Detect which cell encompasses the target text, then output its (X, Y) center coordinate. 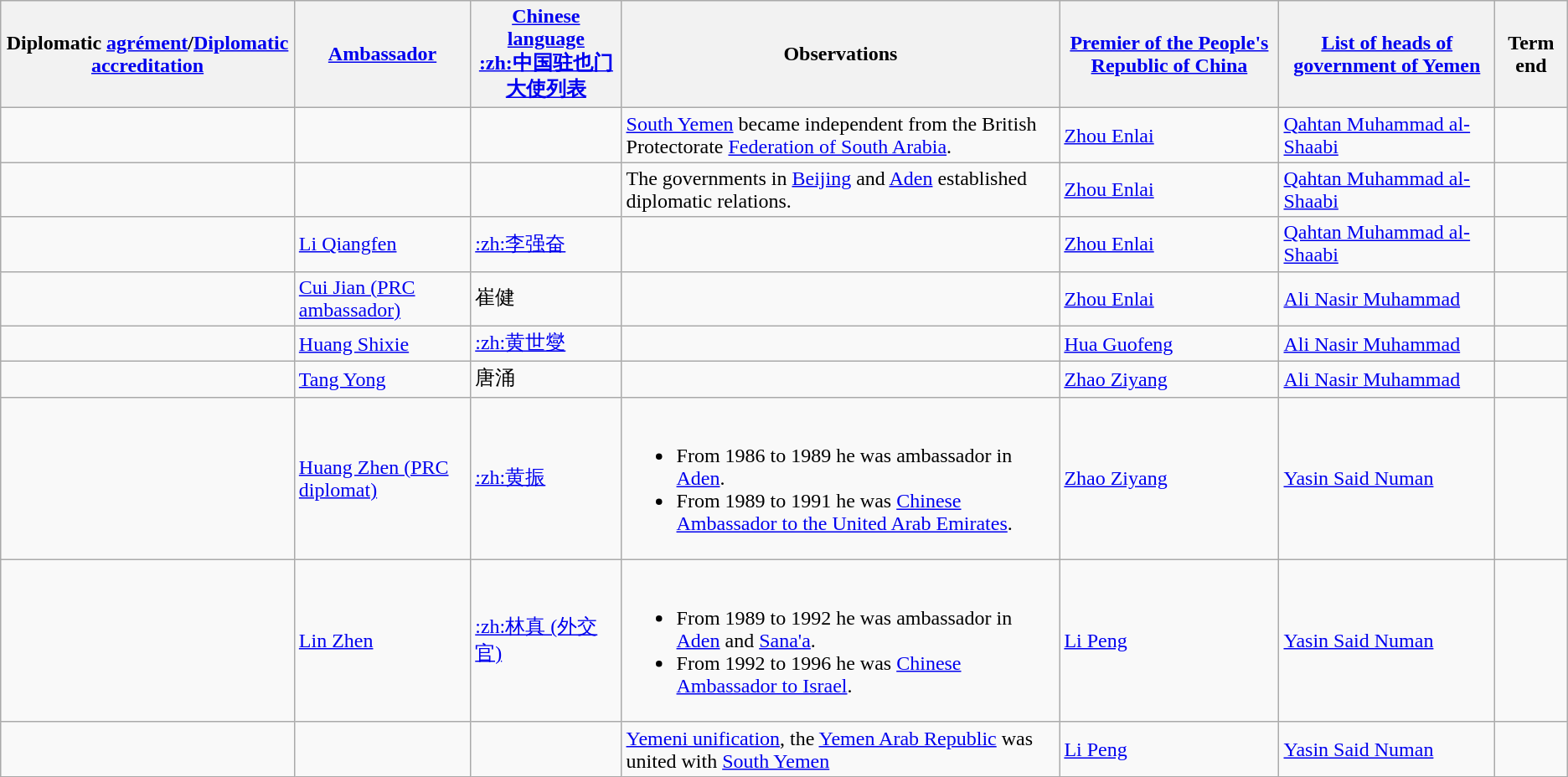
崔健 (546, 298)
唐涌 (546, 380)
Cui Jian (PRC ambassador) (382, 298)
Huang Zhen (PRC diplomat) (382, 478)
:zh:林真 (外交官) (546, 641)
:zh:黄振 (546, 478)
Li Qiangfen (382, 244)
Yemeni unification, the Yemen Arab Republic was united with South Yemen (841, 749)
Chinese language:zh:中国驻也门大使列表 (546, 54)
Ambassador (382, 54)
List of heads of government of Yemen (1387, 54)
Tang Yong (382, 380)
:zh:李强奋 (546, 244)
Diplomatic agrément/Diplomatic accreditation (147, 54)
From 1986 to 1989 he was ambassador in Aden.From 1989 to 1991 he was Chinese Ambassador to the United Arab Emirates. (841, 478)
:zh:黄世燮 (546, 343)
Premier of the People's Republic of China (1169, 54)
South Yemen became independent from the British Protectorate Federation of South Arabia. (841, 136)
Term end (1531, 54)
From 1989 to 1992 he was ambassador in Aden and Sana'a.From 1992 to 1996 he was Chinese Ambassador to Israel. (841, 641)
Huang Shixie (382, 343)
The governments in Beijing and Aden established diplomatic relations. (841, 189)
Hua Guofeng (1169, 343)
Lin Zhen (382, 641)
Observations (841, 54)
